Return the [X, Y] coordinate for the center point of the cell that contains the specified text.  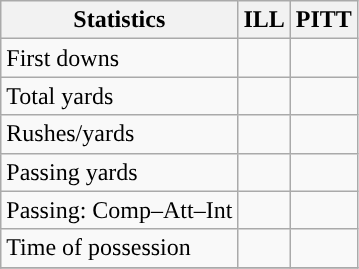
Passing: Comp–Att–Int [120, 210]
Rushes/yards [120, 134]
Passing yards [120, 172]
PITT [324, 20]
First downs [120, 58]
ILL [264, 20]
Time of possession [120, 248]
Total yards [120, 96]
Statistics [120, 20]
